Locate the cell with the specified text and output its (X, Y) center coordinate. 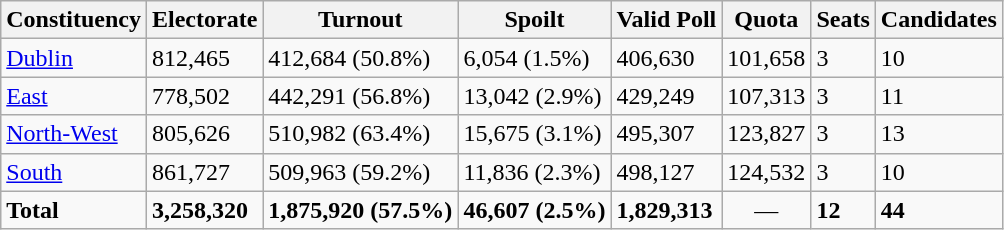
46,607 (2.5%) (534, 210)
13 (938, 134)
East (74, 96)
124,532 (766, 172)
406,630 (666, 58)
805,626 (204, 134)
861,727 (204, 172)
1,875,920 (57.5%) (360, 210)
812,465 (204, 58)
Electorate (204, 20)
429,249 (666, 96)
Candidates (938, 20)
101,658 (766, 58)
6,054 (1.5%) (534, 58)
778,502 (204, 96)
North-West (74, 134)
Dublin (74, 58)
412,684 (50.8%) (360, 58)
3,258,320 (204, 210)
Turnout (360, 20)
498,127 (666, 172)
Spoilt (534, 20)
13,042 (2.9%) (534, 96)
495,307 (666, 134)
11 (938, 96)
11,836 (2.3%) (534, 172)
44 (938, 210)
South (74, 172)
1,829,313 (666, 210)
509,963 (59.2%) (360, 172)
Valid Poll (666, 20)
107,313 (766, 96)
Quota (766, 20)
Seats (843, 20)
15,675 (3.1%) (534, 134)
123,827 (766, 134)
12 (843, 210)
Constituency (74, 20)
442,291 (56.8%) (360, 96)
Total (74, 210)
— (766, 210)
510,982 (63.4%) (360, 134)
